From the cell containing the given text, extract its center point as (X, Y) coordinate. 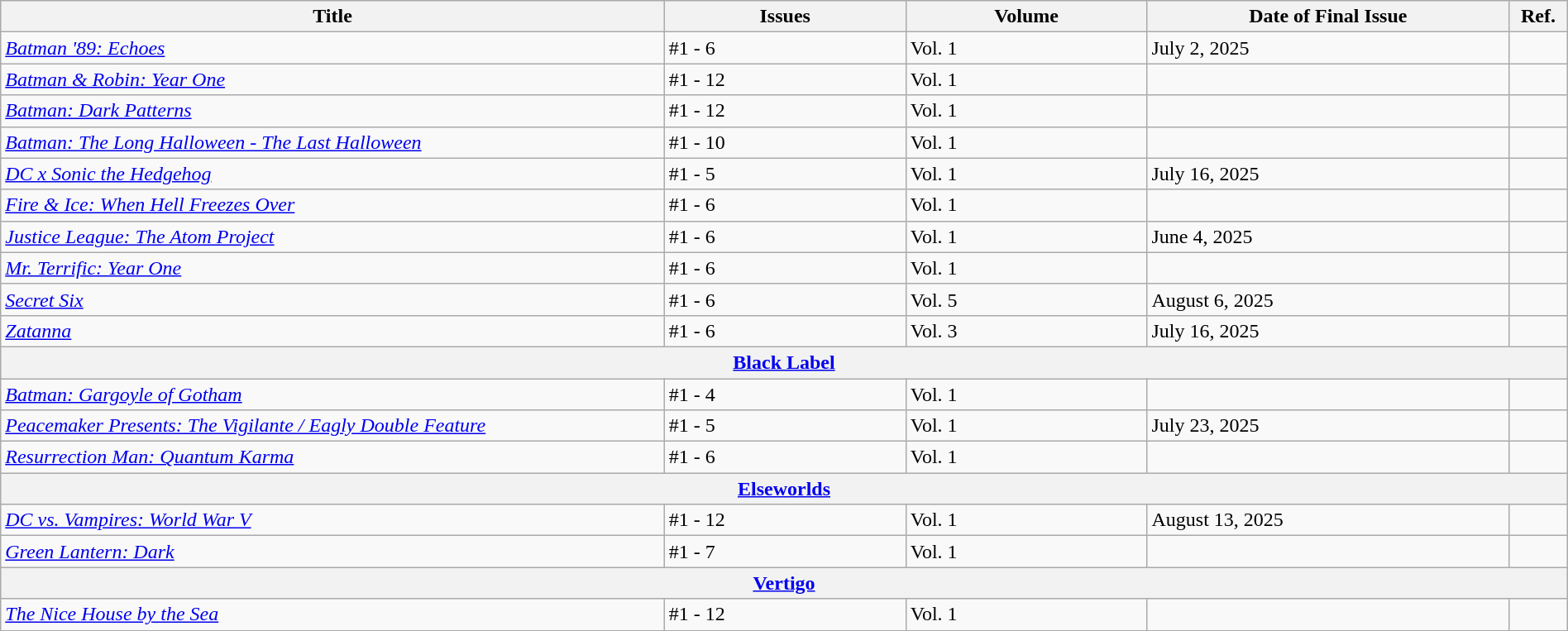
Volume (1026, 17)
Mr. Terrific: Year One (332, 268)
Resurrection Man: Quantum Karma (332, 457)
Fire & Ice: When Hell Freezes Over (332, 205)
Peacemaker Presents: The Vigilante / Eagly Double Feature (332, 426)
Vol. 3 (1026, 331)
July 2, 2025 (1328, 48)
Zatanna (332, 331)
Elseworlds (784, 489)
Batman: The Long Halloween - The Last Halloween (332, 142)
#1 - 4 (785, 394)
July 23, 2025 (1328, 426)
#1 - 7 (785, 552)
Batman & Robin: Year One (332, 79)
Secret Six (332, 299)
Green Lantern: Dark (332, 552)
Black Label (784, 362)
Justice League: The Atom Project (332, 237)
Date of Final Issue (1328, 17)
#1 - 10 (785, 142)
August 13, 2025 (1328, 520)
Batman: Gargoyle of Gotham (332, 394)
DC vs. Vampires: World War V (332, 520)
Batman '89: Echoes (332, 48)
August 6, 2025 (1328, 299)
Vertigo (784, 583)
June 4, 2025 (1328, 237)
Vol. 5 (1026, 299)
Batman: Dark Patterns (332, 111)
Title (332, 17)
Ref. (1538, 17)
Issues (785, 17)
The Nice House by the Sea (332, 614)
DC x Sonic the Hedgehog (332, 174)
